Capture the cell that displays the provided text and extract its (X, Y) central coordinate. 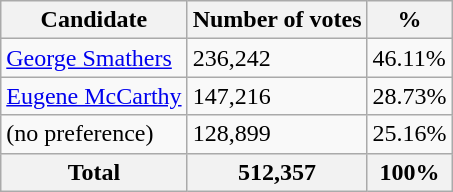
George Smathers (94, 58)
28.73% (410, 96)
128,899 (277, 134)
Eugene McCarthy (94, 96)
Number of votes (277, 20)
Candidate (94, 20)
25.16% (410, 134)
(no preference) (94, 134)
100% (410, 172)
512,357 (277, 172)
% (410, 20)
46.11% (410, 58)
Total (94, 172)
236,242 (277, 58)
147,216 (277, 96)
